Pinpoint the cell where the given text exists, returning its [x, y] midpoint coordinate. 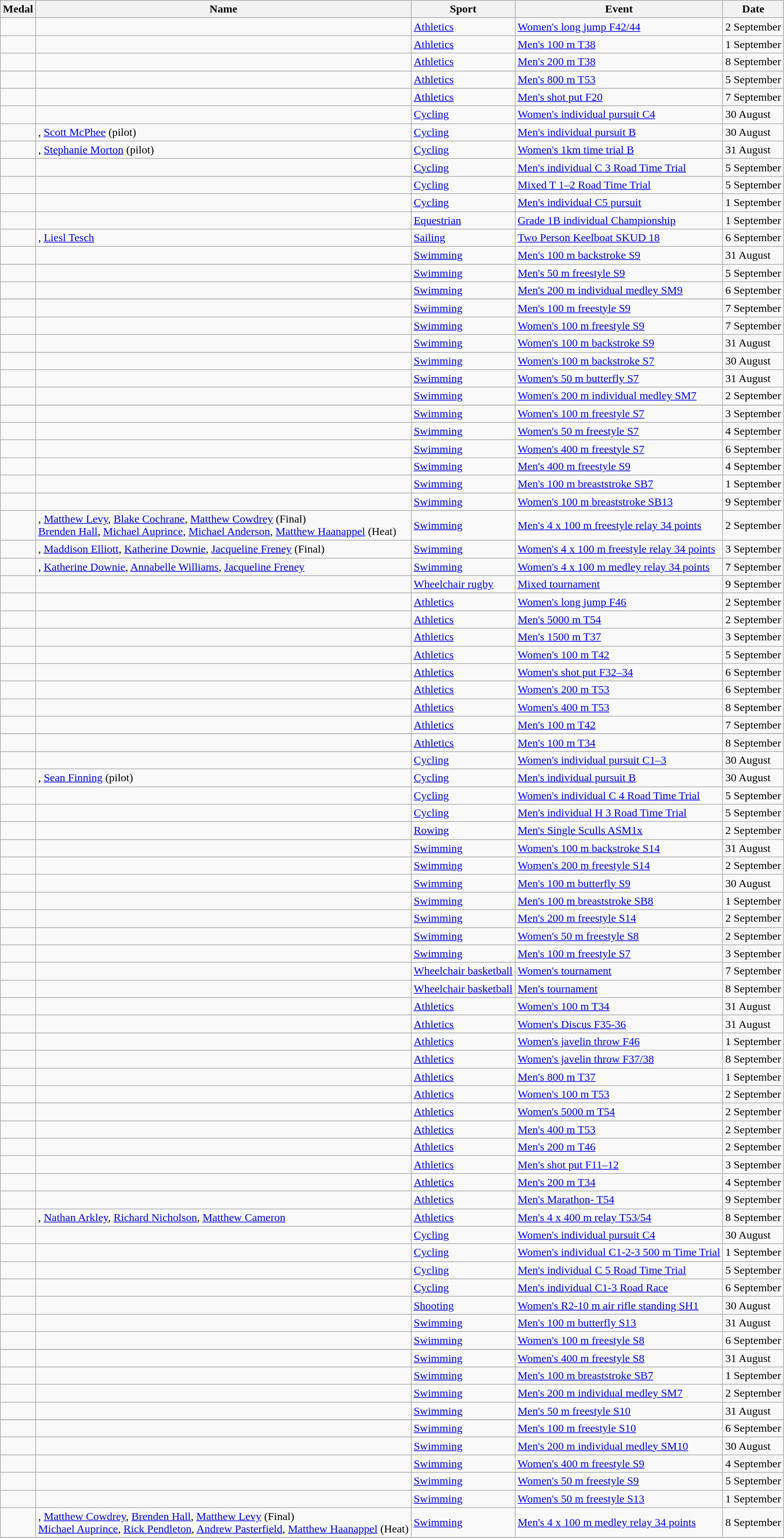
Women's 100 m breaststroke SB13 [619, 501]
Women's R2-10 m air rifle standing SH1 [619, 1305]
Women's 5000 m T54 [619, 1112]
Women's 400 m freestyle S8 [619, 1358]
Women's javelin throw F37/38 [619, 1059]
Men's 4 x 400 m relay T53/54 [619, 1217]
Mixed T 1–2 Road Time Trial [619, 185]
Women's 4 x 100 m freestyle relay 34 points [619, 549]
Women's 100 m backstroke S7 [619, 361]
Women's 100 m freestyle S9 [619, 326]
Men's 200 m freestyle S14 [619, 918]
Men's 100 m freestyle S10 [619, 1429]
Two Person Keelboat SKUD 18 [619, 238]
Women's 50 m freestyle S13 [619, 1499]
Men's individual C5 pursuit [619, 202]
Men's 800 m T53 [619, 79]
Medal [18, 9]
, Nathan Arkley, Richard Nicholson, Matthew Cameron [224, 1217]
Women's 4 x 100 m medley relay 34 points [619, 567]
Wheelchair rugby [463, 584]
, Scott McPhee (pilot) [224, 132]
Men's 100 m breaststroke SB8 [619, 901]
Women's 100 m backstroke S14 [619, 848]
Men's 200 m T38 [619, 62]
Date [753, 9]
, Stephanie Morton (pilot) [224, 150]
Men's Single Sculls ASM1x [619, 831]
Men's 400 m T53 [619, 1130]
Women's shot put F32–34 [619, 672]
Men's Marathon- T54 [619, 1200]
Women's individual C1-2-3 500 m Time Trial [619, 1252]
Women's 100 m T53 [619, 1094]
Women's 50 m freestyle S8 [619, 936]
Men's individual C1-3 Road Race [619, 1288]
Women's 50 m freestyle S9 [619, 1481]
Men's individual C 3 Road Time Trial [619, 167]
Men's 50 m freestyle S10 [619, 1411]
Men's shot put F11–12 [619, 1165]
, Matthew Levy, Blake Cochrane, Matthew Cowdrey (Final) Brenden Hall, Michael Auprince, Michael Anderson, Matthew Haanappel (Heat) [224, 526]
Women's 1km time trial B [619, 150]
, Matthew Cowdrey, Brenden Hall, Matthew Levy (Final) Michael Auprince, Rick Pendleton, Andrew Pasterfield, Matthew Haanappel (Heat) [224, 1523]
Men's 100 m freestyle S7 [619, 954]
Women's 200 m T53 [619, 690]
Rowing [463, 831]
Men's 100 m freestyle S9 [619, 308]
Mixed tournament [619, 584]
Men's tournament [619, 989]
Women's 100 m backstroke S9 [619, 343]
, Liesl Tesch [224, 238]
Women's 400 m freestyle S9 [619, 1464]
Women's individual pursuit C1–3 [619, 760]
Women's long jump F46 [619, 602]
Men's 4 x 100 m freestyle relay 34 points [619, 526]
Sport [463, 9]
Men's 5000 m T54 [619, 620]
Women's 100 m freestyle S8 [619, 1340]
Men's 4 x 100 m medley relay 34 points [619, 1523]
Women's javelin throw F46 [619, 1041]
Men's 800 m T37 [619, 1077]
Men's 200 m individual medley SM7 [619, 1393]
Men's 100 m butterfly S13 [619, 1323]
Men's 100 m T34 [619, 742]
Men's individual C 5 Road Time Trial [619, 1270]
Men's shot put F20 [619, 97]
Women's 50 m freestyle S7 [619, 431]
Shooting [463, 1305]
Name [224, 9]
Men's 50 m freestyle S9 [619, 273]
Women's 400 m T53 [619, 707]
Event [619, 9]
Men's individual H 3 Road Time Trial [619, 813]
, Katherine Downie, Annabelle Williams, Jacqueline Freney [224, 567]
Women's Discus F35-36 [619, 1024]
Men's 400 m freestyle S9 [619, 466]
Men's 1500 m T37 [619, 637]
, Maddison Elliott, Katherine Downie, Jacqueline Freney (Final) [224, 549]
Women's individual C 4 Road Time Trial [619, 795]
Men's 100 m backstroke S9 [619, 255]
Sailing [463, 238]
Men's 100 m T38 [619, 44]
Women's 200 m freestyle S14 [619, 866]
Men's 100 m T42 [619, 725]
Women's long jump F42/44 [619, 27]
Women's 100 m T34 [619, 1006]
Men's 200 m T46 [619, 1147]
Grade 1B individual Championship [619, 220]
Women's 200 m individual medley SM7 [619, 396]
Women's 100 m T42 [619, 655]
Women's tournament [619, 971]
Men's 100 m butterfly S9 [619, 883]
Women's 50 m butterfly S7 [619, 378]
Men's 200 m T34 [619, 1182]
, Sean Finning (pilot) [224, 778]
Equestrian [463, 220]
Women's 400 m freestyle S7 [619, 449]
Men's 200 m individual medley SM10 [619, 1446]
Men's 200 m individual medley SM9 [619, 291]
Women's 100 m freestyle S7 [619, 413]
